From the cell containing the given text, extract its center point as (X, Y) coordinate. 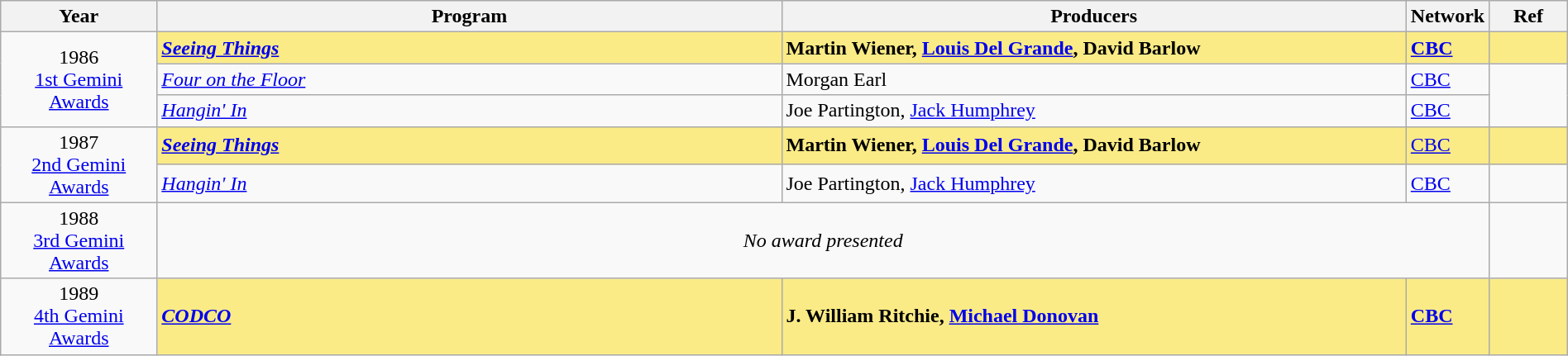
Producers (1093, 17)
Four on the Floor (470, 79)
Network (1447, 17)
No award presented (824, 240)
19861st Gemini Awards (79, 79)
Program (470, 17)
Ref (1528, 17)
19872nd Gemini Awards (79, 164)
19894th Gemini Awards (79, 316)
19883rd Gemini Awards (79, 240)
Year (79, 17)
J. William Ritchie, Michael Donovan (1093, 316)
Morgan Earl (1093, 79)
CODCO (470, 316)
